Detect which cell encompasses the target text, then output its [X, Y] center coordinate. 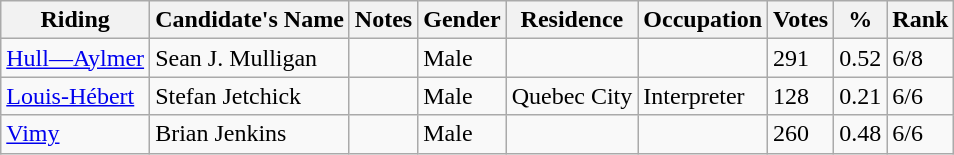
0.48 [860, 134]
Interpreter [703, 96]
Rank [920, 20]
Vimy [76, 134]
Candidate's Name [250, 20]
6/8 [920, 58]
Stefan Jetchick [250, 96]
Riding [76, 20]
0.52 [860, 58]
Quebec City [572, 96]
Occupation [703, 20]
Hull—Aylmer [76, 58]
Gender [462, 20]
291 [801, 58]
Votes [801, 20]
Sean J. Mulligan [250, 58]
Notes [383, 20]
128 [801, 96]
Residence [572, 20]
0.21 [860, 96]
Louis-Hébert [76, 96]
260 [801, 134]
Brian Jenkins [250, 134]
% [860, 20]
